Scan for the cell matching the given text and deliver its (x, y) coordinate at center. 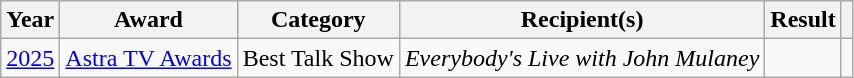
Award (148, 20)
Everybody's Live with John Mulaney (582, 58)
Category (318, 20)
Recipient(s) (582, 20)
Astra TV Awards (148, 58)
Result (803, 20)
2025 (30, 58)
Best Talk Show (318, 58)
Year (30, 20)
